Pinpoint the cell where the given text exists, returning its (X, Y) midpoint coordinate. 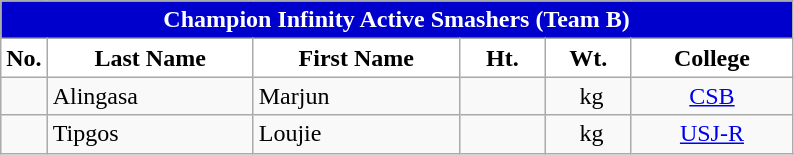
Tipgos (150, 134)
Alingasa (150, 96)
Loujie (356, 134)
No. (24, 58)
CSB (712, 96)
USJ-R (712, 134)
First Name (356, 58)
Champion Infinity Active Smashers (Team B) (397, 20)
College (712, 58)
Wt. (588, 58)
Last Name (150, 58)
Marjun (356, 96)
Ht. (502, 58)
